Output the [x, y] coordinate of the center of the cell containing the given text.  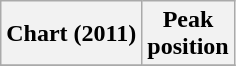
Peakposition [188, 34]
Chart (2011) [72, 34]
